Determine the (X, Y) coordinate at the center of the cell enclosing the given text.  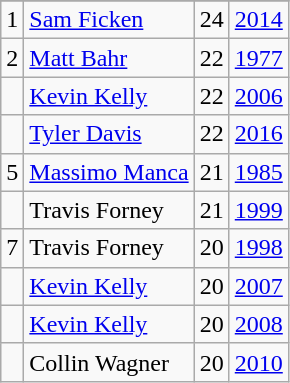
1998 (258, 248)
7 (12, 248)
1977 (258, 58)
Massimo Manca (109, 172)
2014 (258, 20)
Sam Ficken (109, 20)
Matt Bahr (109, 58)
2006 (258, 96)
Collin Wagner (109, 362)
1985 (258, 172)
5 (12, 172)
1 (12, 20)
2007 (258, 286)
2010 (258, 362)
2008 (258, 324)
2016 (258, 134)
Tyler Davis (109, 134)
24 (212, 20)
2 (12, 58)
1999 (258, 210)
